Detect which cell encompasses the target text, then output its (X, Y) center coordinate. 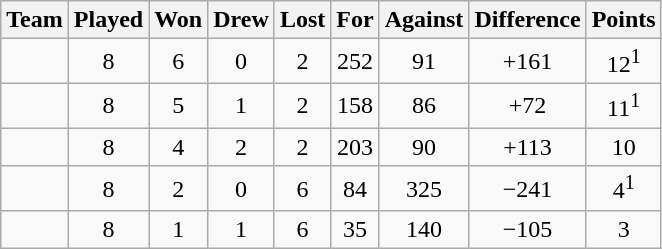
35 (355, 230)
90 (424, 147)
121 (624, 62)
158 (355, 106)
Won (178, 20)
+161 (528, 62)
Against (424, 20)
−105 (528, 230)
Points (624, 20)
For (355, 20)
140 (424, 230)
41 (624, 188)
Played (108, 20)
Difference (528, 20)
Team (35, 20)
3 (624, 230)
252 (355, 62)
4 (178, 147)
203 (355, 147)
+113 (528, 147)
325 (424, 188)
86 (424, 106)
10 (624, 147)
111 (624, 106)
91 (424, 62)
Drew (242, 20)
−241 (528, 188)
Lost (302, 20)
5 (178, 106)
84 (355, 188)
+72 (528, 106)
